Find where the given text appears and provide that cell's center as [x, y] coordinate. 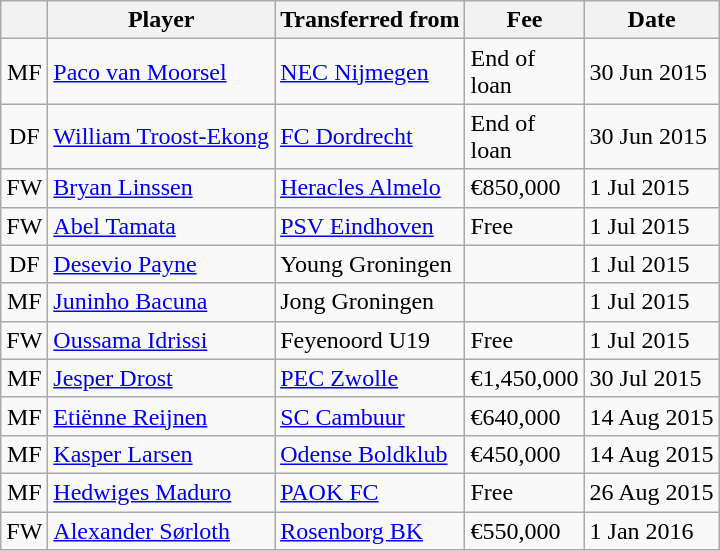
PAOK FC [370, 492]
Young Groningen [370, 264]
Heracles Almelo [370, 188]
€640,000 [524, 416]
William Troost-Ekong [162, 136]
Fee [524, 20]
Odense Boldklub [370, 454]
Hedwiges Maduro [162, 492]
FC Dordrecht [370, 136]
Feyenoord U19 [370, 340]
26 Aug 2015 [652, 492]
Transferred from [370, 20]
PSV Eindhoven [370, 226]
Rosenborg BK [370, 531]
€550,000 [524, 531]
Kasper Larsen [162, 454]
SC Cambuur [370, 416]
€450,000 [524, 454]
Oussama Idrissi [162, 340]
Jesper Drost [162, 378]
30 Jul 2015 [652, 378]
Date [652, 20]
Etiënne Reijnen [162, 416]
€1,450,000 [524, 378]
Player [162, 20]
PEC Zwolle [370, 378]
Juninho Bacuna [162, 302]
€850,000 [524, 188]
NEC Nijmegen [370, 72]
1 Jan 2016 [652, 531]
Paco van Moorsel [162, 72]
Bryan Linssen [162, 188]
Desevio Payne [162, 264]
Alexander Sørloth [162, 531]
Jong Groningen [370, 302]
Abel Tamata [162, 226]
